Scan for the cell matching the given text and deliver its (x, y) coordinate at center. 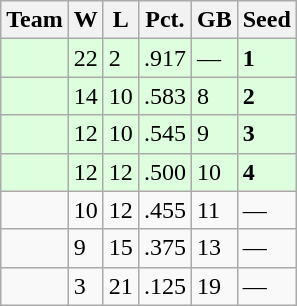
.583 (164, 96)
W (86, 20)
Team (35, 20)
11 (214, 210)
15 (120, 248)
.125 (164, 286)
GB (214, 20)
.917 (164, 58)
14 (86, 96)
.500 (164, 172)
.545 (164, 134)
Seed (266, 20)
21 (120, 286)
19 (214, 286)
22 (86, 58)
8 (214, 96)
4 (266, 172)
.375 (164, 248)
L (120, 20)
13 (214, 248)
.455 (164, 210)
1 (266, 58)
Pct. (164, 20)
